Extract the (x, y) coordinate from the center of the cell holding the provided text.  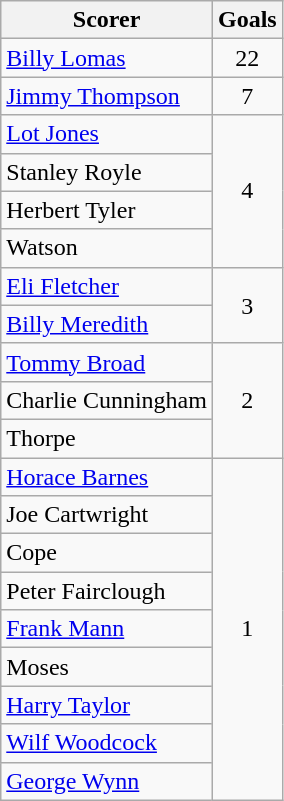
Moses (107, 667)
Eli Fletcher (107, 286)
1 (247, 630)
7 (247, 96)
Joe Cartwright (107, 515)
Peter Fairclough (107, 591)
Tommy Broad (107, 362)
Jimmy Thompson (107, 96)
22 (247, 58)
3 (247, 305)
George Wynn (107, 781)
Charlie Cunningham (107, 400)
Stanley Royle (107, 172)
Wilf Woodcock (107, 743)
Harry Taylor (107, 705)
Watson (107, 248)
Thorpe (107, 438)
Billy Lomas (107, 58)
Frank Mann (107, 629)
Scorer (107, 20)
Cope (107, 553)
Billy Meredith (107, 324)
2 (247, 400)
Lot Jones (107, 134)
Herbert Tyler (107, 210)
Horace Barnes (107, 477)
4 (247, 191)
Goals (247, 20)
